Output the (X, Y) coordinate of the center of the cell containing the given text.  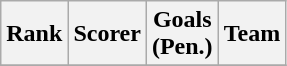
Goals(Pen.) (182, 34)
Scorer (108, 34)
Rank (34, 34)
Team (252, 34)
